Return [x, y] of the center of cell containing provided text 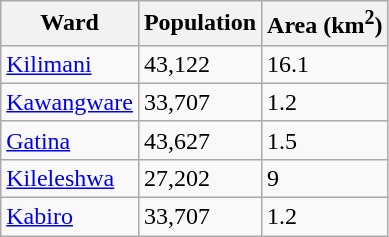
Kileleshwa [70, 178]
1.5 [326, 140]
Area (km2) [326, 24]
Kilimani [70, 64]
43,627 [200, 140]
16.1 [326, 64]
Kawangware [70, 102]
Ward [70, 24]
Gatina [70, 140]
Population [200, 24]
9 [326, 178]
Kabiro [70, 217]
27,202 [200, 178]
43,122 [200, 64]
